Identify which cell holds the provided text, then report its [x, y] central coordinate. 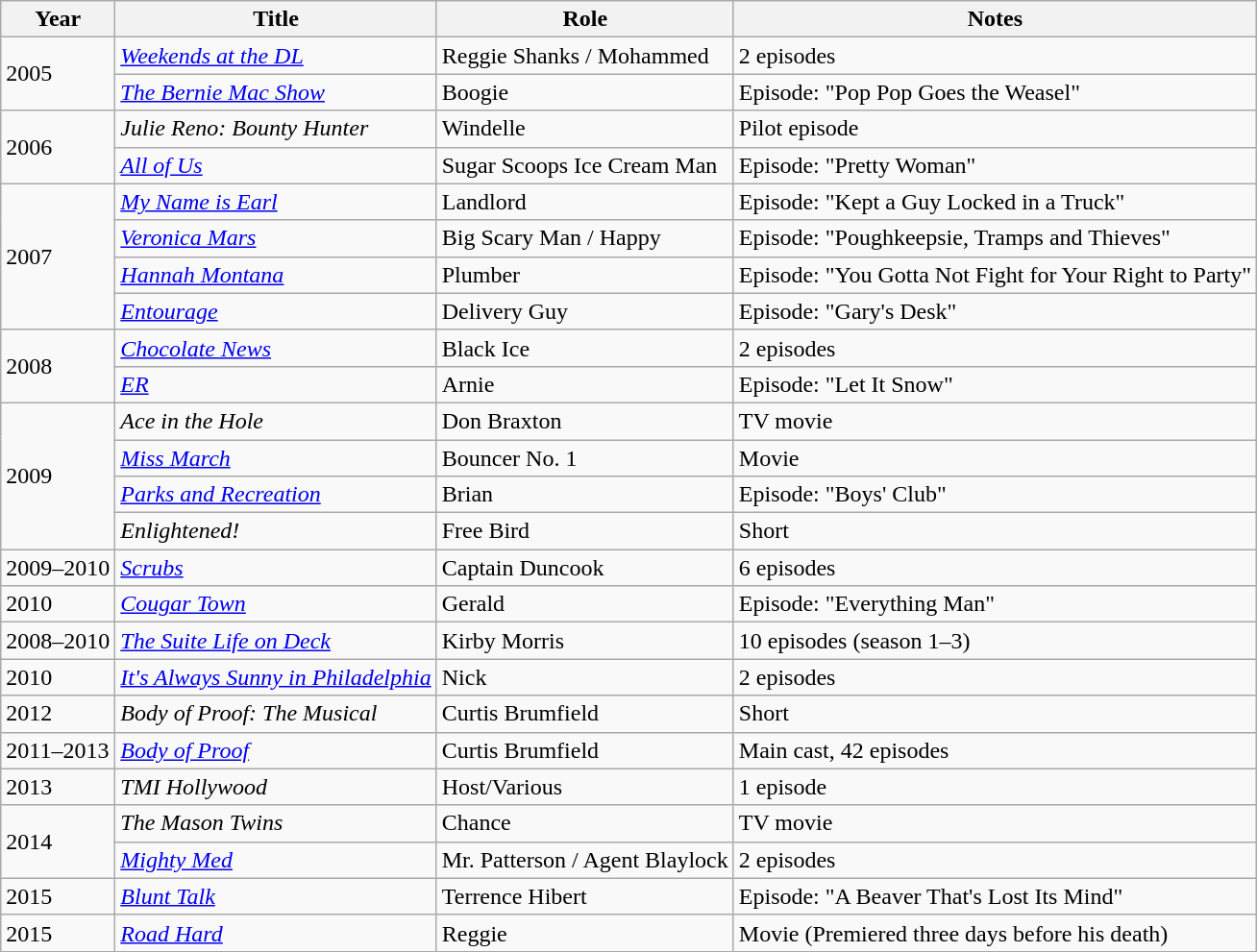
Arnie [584, 384]
Free Bird [584, 531]
Black Ice [584, 348]
Delivery Guy [584, 311]
Julie Reno: Bounty Hunter [276, 129]
Big Scary Man / Happy [584, 238]
My Name is Earl [276, 202]
All of Us [276, 165]
Sugar Scoops Ice Cream Man [584, 165]
Mighty Med [276, 860]
Don Braxton [584, 421]
Episode: "You Gotta Not Fight for Your Right to Party" [995, 275]
Main cast, 42 episodes [995, 750]
2008 [58, 366]
Episode: "Everything Man" [995, 604]
It's Always Sunny in Philadelphia [276, 677]
Body of Proof [276, 750]
Role [584, 19]
Title [276, 19]
Bouncer No. 1 [584, 458]
The Mason Twins [276, 823]
Scrubs [276, 568]
Hannah Montana [276, 275]
Kirby Morris [584, 641]
Ace in the Hole [276, 421]
Episode: "Pop Pop Goes the Weasel" [995, 92]
Reggie Shanks / Mohammed [584, 56]
2011–2013 [58, 750]
Cougar Town [276, 604]
Veronica Mars [276, 238]
2009 [58, 476]
2009–2010 [58, 568]
Pilot episode [995, 129]
Landlord [584, 202]
10 episodes (season 1–3) [995, 641]
TMI Hollywood [276, 787]
Gerald [584, 604]
The Suite Life on Deck [276, 641]
ER [276, 384]
Parks and Recreation [276, 495]
Year [58, 19]
Body of Proof: The Musical [276, 714]
Brian [584, 495]
Miss March [276, 458]
Episode: "Poughkeepsie, Tramps and Thieves" [995, 238]
Episode: "A Beaver That's Lost Its Mind" [995, 896]
Weekends at the DL [276, 56]
Episode: "Let It Snow" [995, 384]
6 episodes [995, 568]
Plumber [584, 275]
The Bernie Mac Show [276, 92]
Boogie [584, 92]
2006 [58, 147]
2008–2010 [58, 641]
Terrence Hibert [584, 896]
Movie [995, 458]
Enlightened! [276, 531]
Entourage [276, 311]
Captain Duncook [584, 568]
Episode: "Pretty Woman" [995, 165]
Road Hard [276, 933]
Movie (Premiered three days before his death) [995, 933]
Episode: "Gary's Desk" [995, 311]
2007 [58, 256]
Mr. Patterson / Agent Blaylock [584, 860]
1 episode [995, 787]
Nick [584, 677]
Episode: "Boys' Club" [995, 495]
Host/Various [584, 787]
Reggie [584, 933]
Chocolate News [276, 348]
Blunt Talk [276, 896]
Chance [584, 823]
2014 [58, 842]
Notes [995, 19]
2005 [58, 74]
2013 [58, 787]
2012 [58, 714]
Windelle [584, 129]
Episode: "Kept a Guy Locked in a Truck" [995, 202]
